Pinpoint the cell where the given text exists, returning its (X, Y) midpoint coordinate. 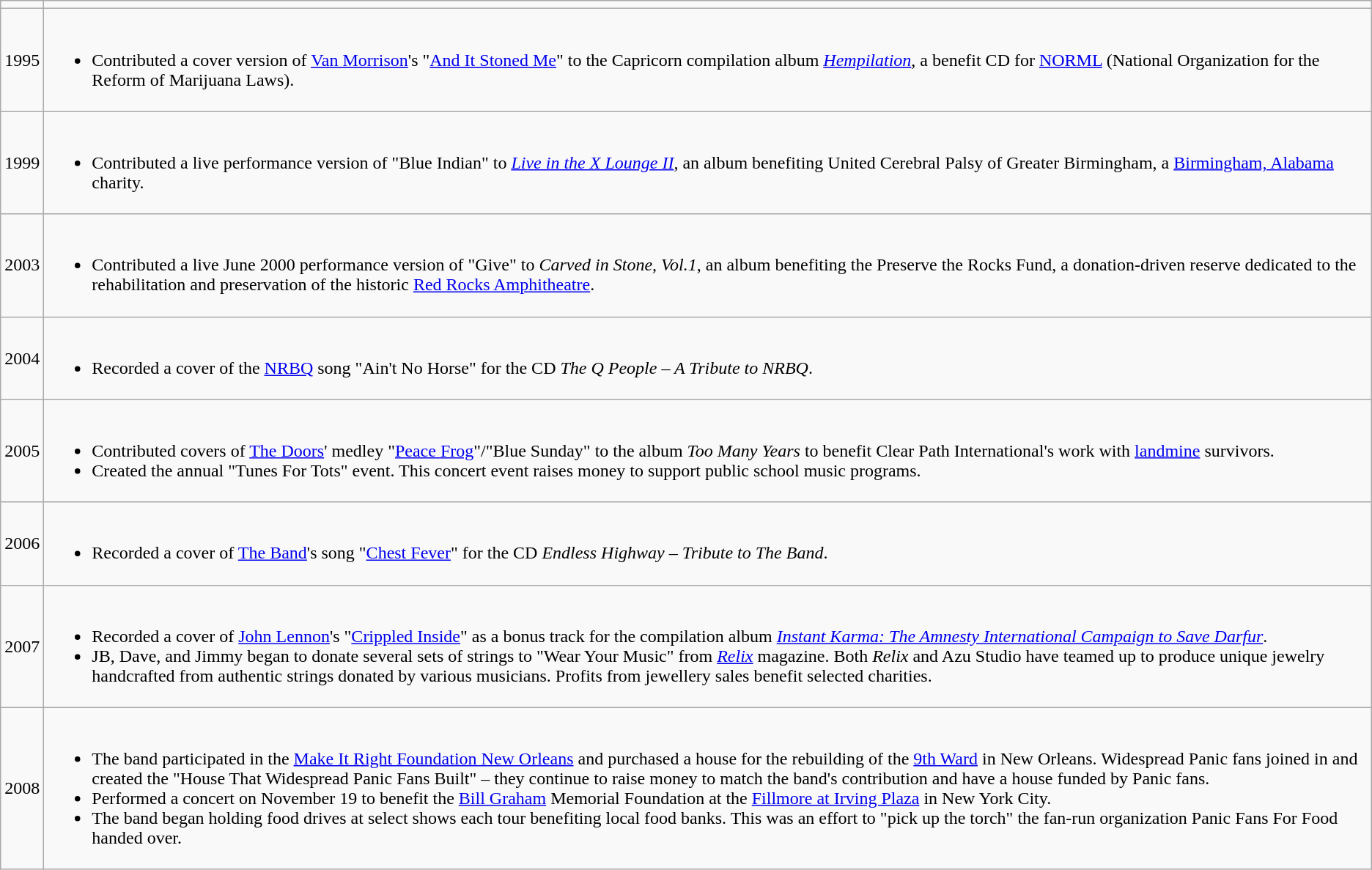
2003 (22, 265)
1999 (22, 163)
2005 (22, 451)
2006 (22, 544)
2007 (22, 646)
2008 (22, 789)
1995 (22, 60)
Recorded a cover of the NRBQ song "Ain't No Horse" for the CD The Q People – A Tribute to NRBQ. (708, 358)
2004 (22, 358)
Recorded a cover of The Band's song "Chest Fever" for the CD Endless Highway – Tribute to The Band. (708, 544)
